Return (x, y) of the center of cell containing provided text 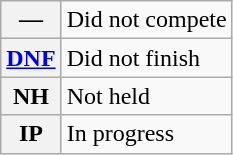
Not held (146, 96)
In progress (146, 134)
NH (31, 96)
IP (31, 134)
Did not compete (146, 20)
Did not finish (146, 58)
DNF (31, 58)
— (31, 20)
